Return (x, y) of the center of cell containing provided text 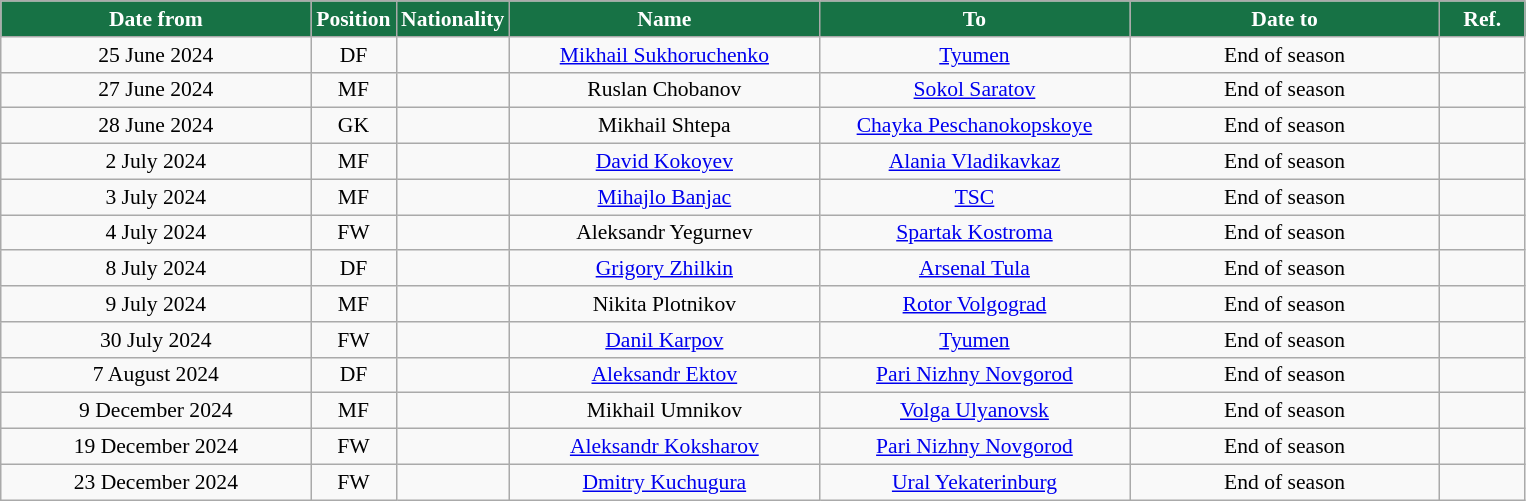
27 June 2024 (156, 90)
23 December 2024 (156, 482)
9 December 2024 (156, 411)
8 July 2024 (156, 269)
GK (354, 126)
2 July 2024 (156, 162)
Rotor Volgograd (974, 304)
Aleksandr Yegurnev (664, 233)
Date to (1285, 19)
Nikita Plotnikov (664, 304)
Danil Karpov (664, 340)
TSC (974, 197)
Aleksandr Koksharov (664, 447)
Name (664, 19)
Alania Vladikavkaz (974, 162)
Mihajlo Banjac (664, 197)
Spartak Kostroma (974, 233)
Date from (156, 19)
28 June 2024 (156, 126)
Dmitry Kuchugura (664, 482)
Sokol Saratov (974, 90)
David Kokoyev (664, 162)
30 July 2024 (156, 340)
Grigory Zhilkin (664, 269)
To (974, 19)
Arsenal Tula (974, 269)
25 June 2024 (156, 55)
Aleksandr Ektov (664, 375)
4 July 2024 (156, 233)
Nationality (452, 19)
7 August 2024 (156, 375)
Ref. (1482, 19)
Mikhail Sukhoruchenko (664, 55)
Chayka Peschanokopskoye (974, 126)
9 July 2024 (156, 304)
19 December 2024 (156, 447)
Position (354, 19)
Ural Yekaterinburg (974, 482)
Ruslan Chobanov (664, 90)
Volga Ulyanovsk (974, 411)
3 July 2024 (156, 197)
Mikhail Umnikov (664, 411)
Mikhail Shtepa (664, 126)
